Output the [x, y] coordinate of the center of the cell containing the given text.  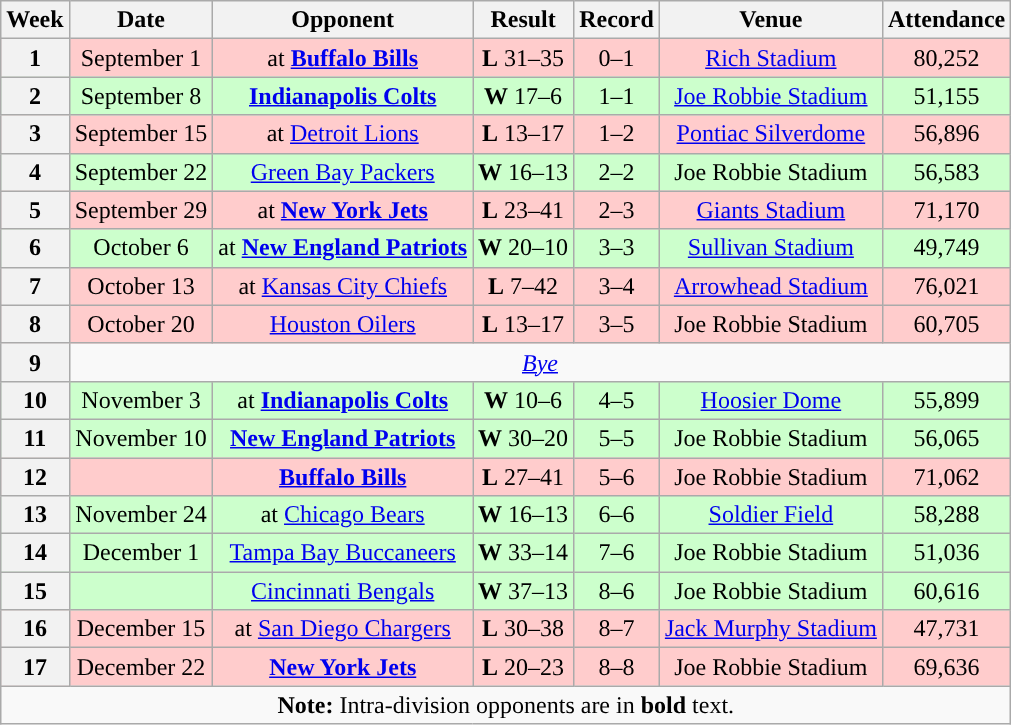
Date [141, 20]
4–5 [617, 400]
December 22 [141, 667]
W 33–14 [524, 553]
58,288 [946, 515]
September 1 [141, 58]
4 [35, 172]
Opponent [343, 20]
L 7–42 [524, 286]
Week [35, 20]
5–5 [617, 438]
16 [35, 629]
10 [35, 400]
September 8 [141, 96]
0–1 [617, 58]
1–1 [617, 96]
5–6 [617, 477]
56,065 [946, 438]
November 3 [141, 400]
17 [35, 667]
Tampa Bay Buccaneers [343, 553]
51,036 [946, 553]
6 [35, 248]
L 30–38 [524, 629]
2–2 [617, 172]
W 17–6 [524, 96]
60,616 [946, 591]
1–2 [617, 134]
7–6 [617, 553]
8–7 [617, 629]
1 [35, 58]
at New England Patriots [343, 248]
3–4 [617, 286]
47,731 [946, 629]
L 27–41 [524, 477]
56,583 [946, 172]
at Indianapolis Colts [343, 400]
Attendance [946, 20]
November 24 [141, 515]
69,636 [946, 667]
5 [35, 210]
at Kansas City Chiefs [343, 286]
October 6 [141, 248]
Result [524, 20]
Venue [770, 20]
Green Bay Packers [343, 172]
14 [35, 553]
15 [35, 591]
60,705 [946, 324]
November 10 [141, 438]
13 [35, 515]
8–6 [617, 591]
55,899 [946, 400]
Giants Stadium [770, 210]
Soldier Field [770, 515]
11 [35, 438]
W 20–10 [524, 248]
New York Jets [343, 667]
71,170 [946, 210]
51,155 [946, 96]
2 [35, 96]
6–6 [617, 515]
Pontiac Silverdome [770, 134]
December 15 [141, 629]
September 29 [141, 210]
2–3 [617, 210]
December 1 [141, 553]
Bye [540, 362]
L 20–23 [524, 667]
New England Patriots [343, 438]
80,252 [946, 58]
9 [35, 362]
W 37–13 [524, 591]
W 10–6 [524, 400]
at New York Jets [343, 210]
Buffalo Bills [343, 477]
56,896 [946, 134]
76,021 [946, 286]
Cincinnati Bengals [343, 591]
at Detroit Lions [343, 134]
Record [617, 20]
L 23–41 [524, 210]
at Buffalo Bills [343, 58]
Jack Murphy Stadium [770, 629]
8 [35, 324]
3–5 [617, 324]
71,062 [946, 477]
Arrowhead Stadium [770, 286]
September 22 [141, 172]
49,749 [946, 248]
W 30–20 [524, 438]
Houston Oilers [343, 324]
September 15 [141, 134]
3 [35, 134]
Sullivan Stadium [770, 248]
3–3 [617, 248]
L 31–35 [524, 58]
Hoosier Dome [770, 400]
12 [35, 477]
Note: Intra-division opponents are in bold text. [506, 705]
Rich Stadium [770, 58]
at San Diego Chargers [343, 629]
October 20 [141, 324]
8–8 [617, 667]
7 [35, 286]
October 13 [141, 286]
Indianapolis Colts [343, 96]
at Chicago Bears [343, 515]
